Output the [x, y] coordinate of the center of the cell containing the given text.  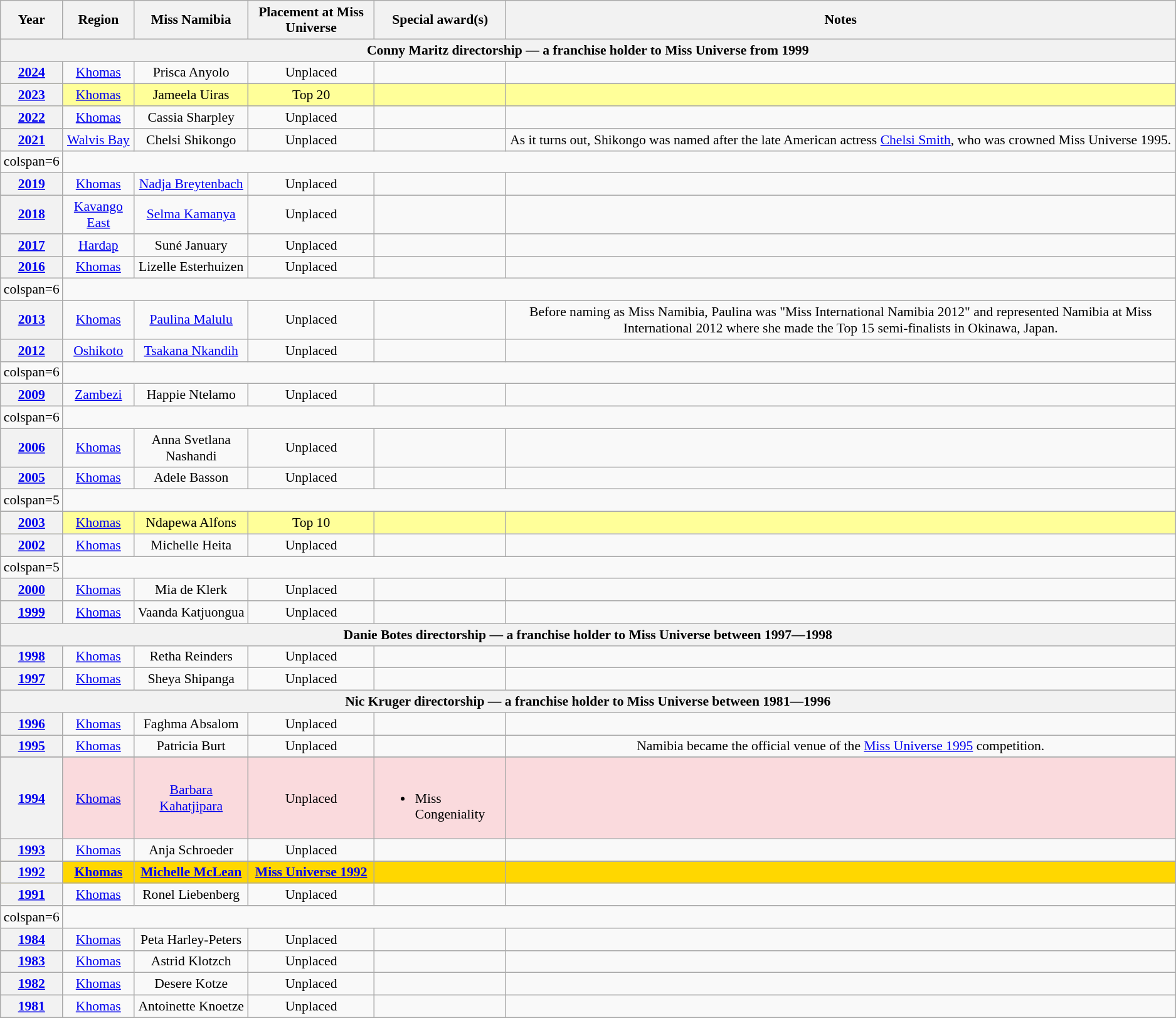
Happie Ntelamo [191, 395]
2003 [31, 523]
Miss Namibia [191, 20]
Namibia became the official venue of the Miss Universe 1995 competition. [840, 746]
Retha Reinders [191, 657]
2024 [31, 73]
2005 [31, 478]
Miss Congeniality [440, 798]
Peta Harley-Peters [191, 940]
Year [31, 20]
Region [98, 20]
Antoinette Knoetze [191, 1007]
Placement at Miss Universe [311, 20]
1997 [31, 679]
2023 [31, 95]
Ronel Liebenberg [191, 895]
1993 [31, 850]
Tsakana Nkandih [191, 351]
Walvis Bay [98, 140]
Ndapewa Alfons [191, 523]
Miss Universe 1992 [311, 872]
2012 [31, 351]
Astrid Klotzch [191, 962]
Top 20 [311, 95]
2000 [31, 590]
Notes [840, 20]
Faghma Absalom [191, 724]
Lizelle Esterhuizen [191, 267]
Oshikoto [98, 351]
Prisca Anyolo [191, 73]
Michelle McLean [191, 872]
Patricia Burt [191, 746]
2013 [31, 320]
1996 [31, 724]
1994 [31, 798]
Sheya Shipanga [191, 679]
Mia de Klerk [191, 590]
Vaanda Katjuongua [191, 612]
1992 [31, 872]
2017 [31, 245]
2002 [31, 545]
2016 [31, 267]
Michelle Heita [191, 545]
Desere Kotze [191, 984]
1998 [31, 657]
Suné January [191, 245]
1983 [31, 962]
Adele Basson [191, 478]
Anja Schroeder [191, 850]
Paulina Malulu [191, 320]
1999 [31, 612]
2019 [31, 184]
Kavango East [98, 215]
2022 [31, 117]
Nic Kruger directorship — a franchise holder to Miss Universe between 1981―1996 [588, 702]
Danie Botes directorship — a franchise holder to Miss Universe between 1997―1998 [588, 635]
Jameela Uiras [191, 95]
1984 [31, 940]
Cassia Sharpley [191, 117]
2021 [31, 140]
Anna Svetlana Nashandi [191, 448]
Chelsi Shikongo [191, 140]
Zambezi [98, 395]
Barbara Kahatjipara [191, 798]
As it turns out, Shikongo was named after the late American actress Chelsi Smith, who was crowned Miss Universe 1995. [840, 140]
Special award(s) [440, 20]
2018 [31, 215]
2006 [31, 448]
Selma Kamanya [191, 215]
2009 [31, 395]
1991 [31, 895]
Top 10 [311, 523]
Hardap [98, 245]
Conny Maritz directorship — a franchise holder to Miss Universe from 1999 [588, 50]
Nadja Breytenbach [191, 184]
1982 [31, 984]
1981 [31, 1007]
1995 [31, 746]
